Return (X, Y) of the center of cell containing provided text 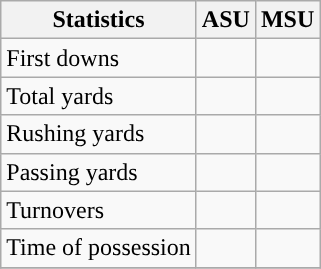
Statistics (99, 20)
Time of possession (99, 248)
First downs (99, 58)
ASU (226, 20)
Total yards (99, 96)
Turnovers (99, 210)
Passing yards (99, 172)
Rushing yards (99, 134)
MSU (287, 20)
